Scan for the cell matching the given text and deliver its (x, y) coordinate at center. 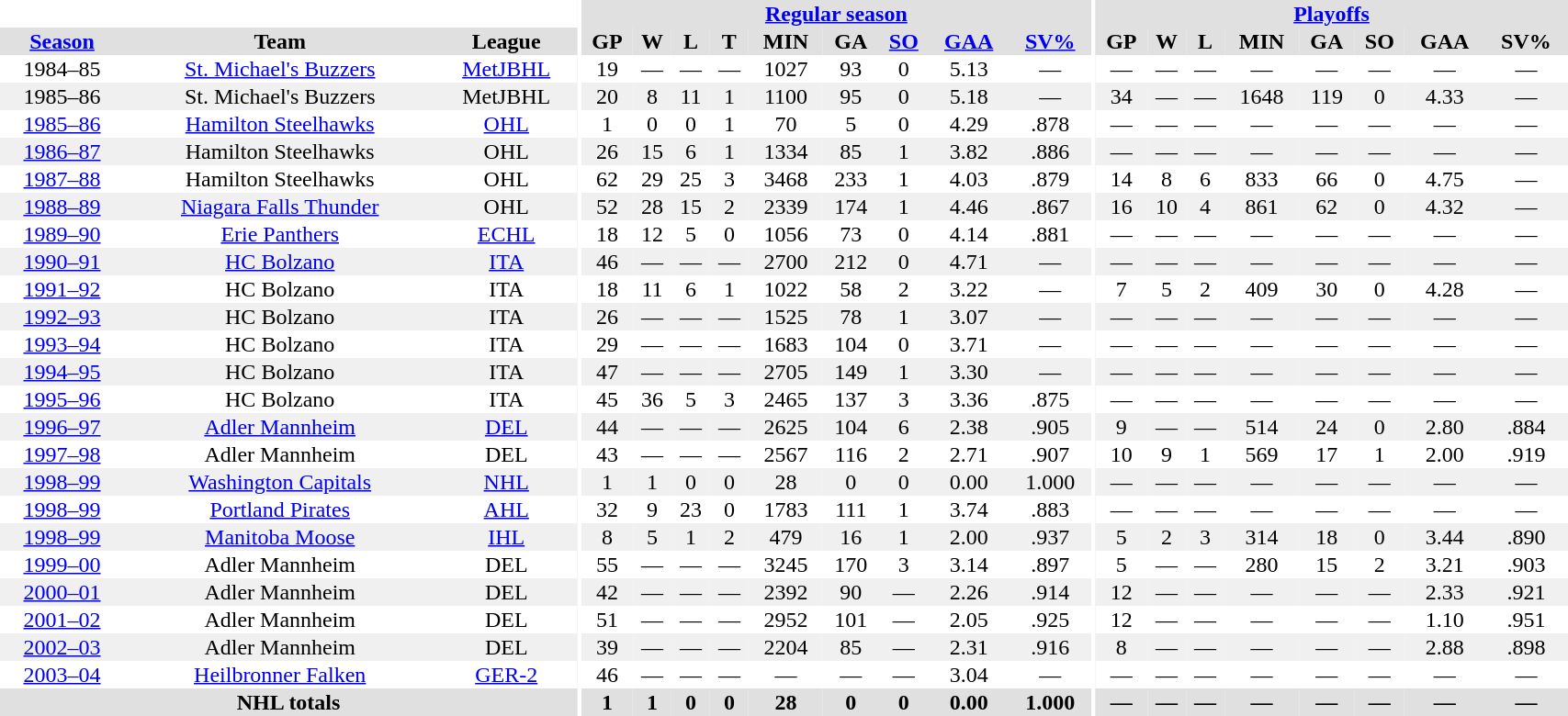
1995–96 (62, 399)
47 (607, 372)
3468 (786, 179)
NHL (506, 482)
30 (1326, 289)
32 (607, 509)
.903 (1526, 565)
2567 (786, 454)
3.21 (1444, 565)
2952 (786, 620)
137 (851, 399)
4.14 (968, 234)
Team (279, 41)
233 (851, 179)
569 (1262, 454)
4.71 (968, 262)
212 (851, 262)
93 (851, 69)
119 (1326, 96)
Washington Capitals (279, 482)
.919 (1526, 454)
36 (652, 399)
514 (1262, 427)
52 (607, 207)
2.33 (1444, 592)
.914 (1050, 592)
2002–03 (62, 647)
NHL totals (288, 702)
101 (851, 620)
3.71 (968, 344)
Erie Panthers (279, 234)
4.46 (968, 207)
.916 (1050, 647)
111 (851, 509)
55 (607, 565)
.937 (1050, 537)
AHL (506, 509)
3.07 (968, 317)
1996–97 (62, 427)
2000–01 (62, 592)
4.33 (1444, 96)
1984–85 (62, 69)
1648 (1262, 96)
League (506, 41)
.905 (1050, 427)
2.31 (968, 647)
2339 (786, 207)
314 (1262, 537)
409 (1262, 289)
1334 (786, 151)
.925 (1050, 620)
3245 (786, 565)
2392 (786, 592)
174 (851, 207)
23 (691, 509)
.951 (1526, 620)
2.26 (968, 592)
66 (1326, 179)
3.74 (968, 509)
2204 (786, 647)
116 (851, 454)
1997–98 (62, 454)
2.38 (968, 427)
1783 (786, 509)
.897 (1050, 565)
833 (1262, 179)
58 (851, 289)
1056 (786, 234)
3.14 (968, 565)
25 (691, 179)
.898 (1526, 647)
GER-2 (506, 675)
44 (607, 427)
14 (1122, 179)
1990–91 (62, 262)
7 (1122, 289)
Portland Pirates (279, 509)
5.18 (968, 96)
3.82 (968, 151)
3.04 (968, 675)
4 (1205, 207)
3.22 (968, 289)
1994–95 (62, 372)
90 (851, 592)
.881 (1050, 234)
2.80 (1444, 427)
280 (1262, 565)
1999–00 (62, 565)
20 (607, 96)
.879 (1050, 179)
.907 (1050, 454)
2.88 (1444, 647)
3.36 (968, 399)
95 (851, 96)
4.29 (968, 124)
42 (607, 592)
.878 (1050, 124)
24 (1326, 427)
78 (851, 317)
Manitoba Moose (279, 537)
1525 (786, 317)
.886 (1050, 151)
.921 (1526, 592)
170 (851, 565)
2465 (786, 399)
479 (786, 537)
1988–89 (62, 207)
1100 (786, 96)
Heilbronner Falken (279, 675)
861 (1262, 207)
70 (786, 124)
2.71 (968, 454)
.890 (1526, 537)
4.75 (1444, 179)
.875 (1050, 399)
43 (607, 454)
IHL (506, 537)
51 (607, 620)
1683 (786, 344)
1.10 (1444, 620)
73 (851, 234)
1991–92 (62, 289)
4.28 (1444, 289)
.867 (1050, 207)
2705 (786, 372)
4.03 (968, 179)
17 (1326, 454)
45 (607, 399)
Season (62, 41)
149 (851, 372)
3.30 (968, 372)
1986–87 (62, 151)
1993–94 (62, 344)
2001–02 (62, 620)
2003–04 (62, 675)
19 (607, 69)
1992–93 (62, 317)
1989–90 (62, 234)
1027 (786, 69)
Playoffs (1332, 14)
4.32 (1444, 207)
ECHL (506, 234)
39 (607, 647)
34 (1122, 96)
2.05 (968, 620)
.884 (1526, 427)
3.44 (1444, 537)
2625 (786, 427)
Niagara Falls Thunder (279, 207)
2700 (786, 262)
T (729, 41)
.883 (1050, 509)
1022 (786, 289)
1987–88 (62, 179)
Regular season (836, 14)
5.13 (968, 69)
